Search for the cell housing the specified text and yield its [x, y] center coordinate. 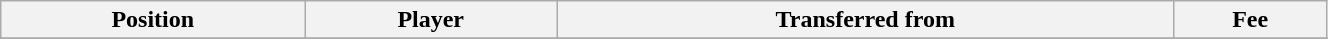
Position [153, 20]
Player [431, 20]
Fee [1250, 20]
Transferred from [866, 20]
